Return (x, y) of the center of cell containing provided text 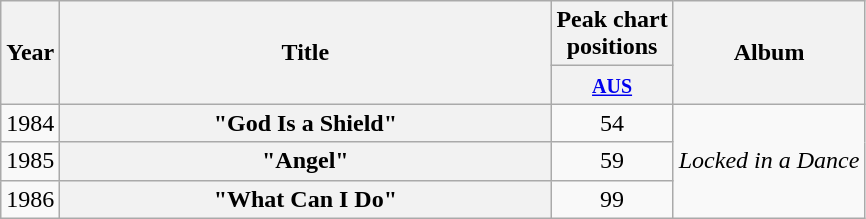
1985 (30, 161)
"What Can I Do" (306, 199)
59 (612, 161)
"Angel" (306, 161)
Album (769, 52)
Year (30, 52)
Peak chartpositions (612, 34)
AUS (612, 85)
"God Is a Shield" (306, 123)
Locked in a Dance (769, 161)
99 (612, 199)
Title (306, 52)
54 (612, 123)
1984 (30, 123)
1986 (30, 199)
